Return (X, Y) of the center of cell containing provided text 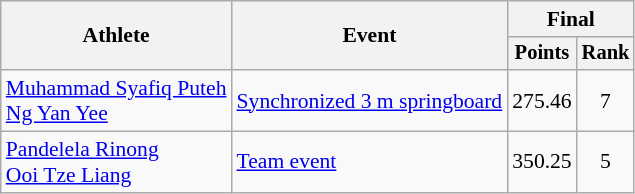
Team event (370, 162)
Muhammad Syafiq PutehNg Yan Yee (116, 100)
Points (542, 54)
Rank (606, 54)
Athlete (116, 36)
Synchronized 3 m springboard (370, 100)
7 (606, 100)
Event (370, 36)
350.25 (542, 162)
5 (606, 162)
Pandelela RinongOoi Tze Liang (116, 162)
Final (570, 19)
275.46 (542, 100)
